Identify which cell holds the provided text, then report its [X, Y] central coordinate. 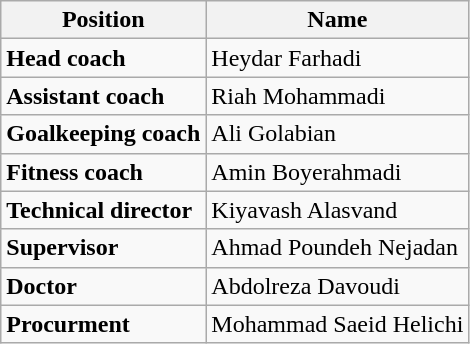
Abdolreza Davoudi [338, 286]
Position [104, 20]
Name [338, 20]
Fitness coach [104, 172]
Doctor [104, 286]
Ali Golabian [338, 134]
Heydar Farhadi [338, 58]
Assistant coach [104, 96]
Ahmad Poundeh Nejadan [338, 248]
Mohammad Saeid Helichi [338, 324]
Supervisor [104, 248]
Procurment [104, 324]
Amin Boyerahmadi [338, 172]
Goalkeeping coach [104, 134]
Riah Mohammadi [338, 96]
Head coach [104, 58]
Technical director [104, 210]
Kiyavash Alasvand [338, 210]
